Output the [X, Y] coordinate of the center of the cell containing the given text.  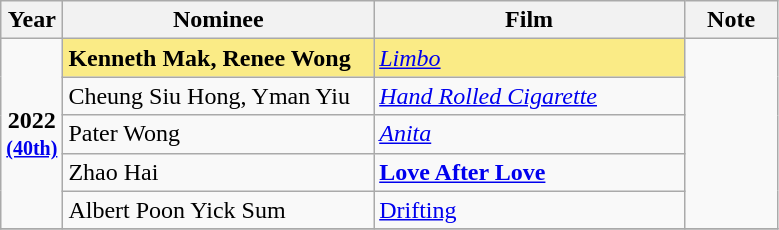
Albert Poon Yick Sum [218, 210]
Love After Love [530, 172]
Kenneth Mak, Renee Wong [218, 58]
2022(40th) [32, 134]
Year [32, 20]
Cheung Siu Hong, Yman Yiu [218, 96]
Zhao Hai [218, 172]
Note [730, 20]
Pater Wong [218, 134]
Nominee [218, 20]
Hand Rolled Cigarette [530, 96]
Anita [530, 134]
Limbo [530, 58]
Drifting [530, 210]
Film [530, 20]
